Pinpoint the cell where the given text exists, returning its (x, y) midpoint coordinate. 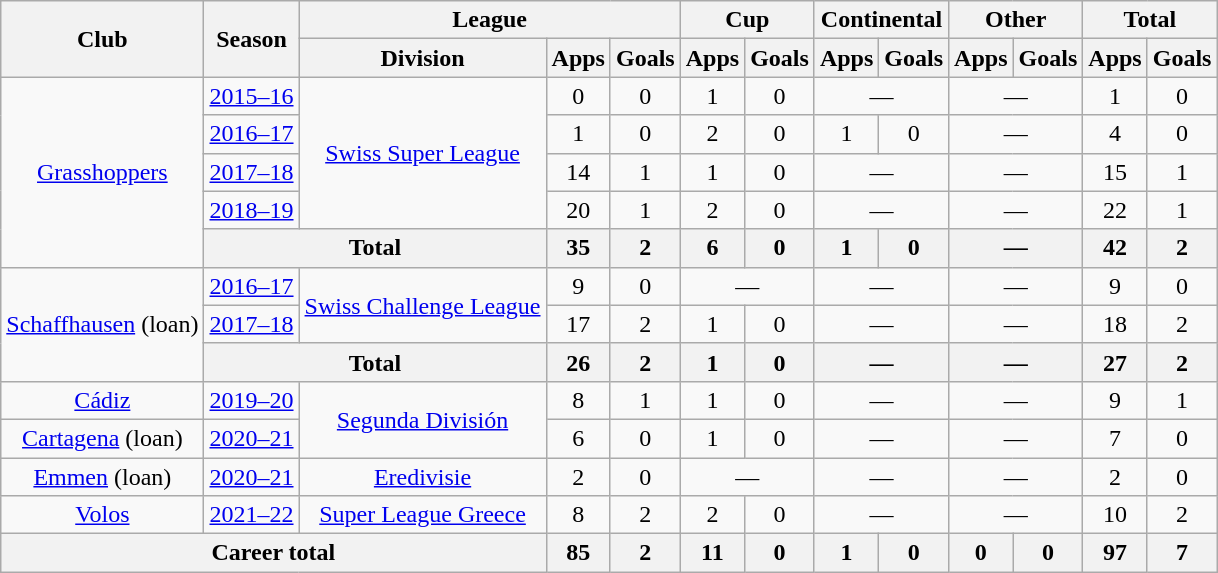
2021–22 (252, 515)
League (490, 20)
2015–16 (252, 96)
10 (1115, 515)
11 (712, 553)
Club (102, 39)
Division (422, 58)
Segunda División (422, 419)
Volos (102, 515)
Swiss Super League (422, 153)
20 (578, 210)
Cup (747, 20)
Emmen (loan) (102, 477)
2019–20 (252, 400)
22 (1115, 210)
27 (1115, 362)
Eredivisie (422, 477)
4 (1115, 134)
Cartagena (loan) (102, 438)
Grasshoppers (102, 172)
Continental (881, 20)
97 (1115, 553)
15 (1115, 172)
2018–19 (252, 210)
Season (252, 39)
35 (578, 248)
26 (578, 362)
85 (578, 553)
Career total (274, 553)
17 (578, 324)
14 (578, 172)
Schaffhausen (loan) (102, 324)
Other (1016, 20)
18 (1115, 324)
Swiss Challenge League (422, 305)
Super League Greece (422, 515)
Cádiz (102, 400)
42 (1115, 248)
